Capture the cell that displays the provided text and extract its [x, y] central coordinate. 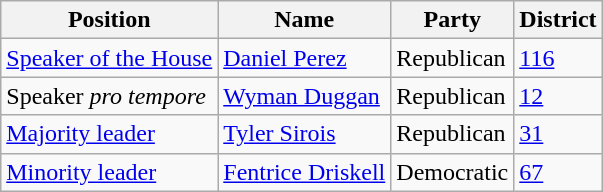
Name [304, 20]
Minority leader [110, 172]
Daniel Perez [304, 58]
Wyman Duggan [304, 96]
116 [558, 58]
Party [452, 20]
Fentrice Driskell [304, 172]
Majority leader [110, 134]
Position [110, 20]
District [558, 20]
31 [558, 134]
12 [558, 96]
Democratic [452, 172]
67 [558, 172]
Tyler Sirois [304, 134]
Speaker pro tempore [110, 96]
Speaker of the House [110, 58]
